Locate the cell with the specified text and output its [x, y] center coordinate. 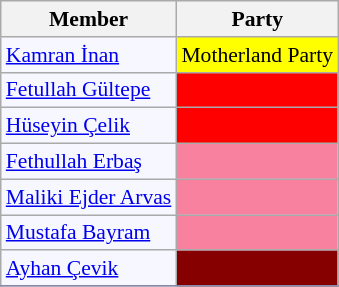
Member [89, 19]
Fetullah Gültepe [89, 90]
Kamran İnan [89, 55]
Motherland Party [257, 55]
Hüseyin Çelik [89, 126]
Fethullah Erbaş [89, 162]
Ayhan Çevik [89, 269]
Party [257, 19]
Maliki Ejder Arvas [89, 197]
Mustafa Bayram [89, 233]
